Extract the [X, Y] coordinate from the center of the cell holding the provided text.  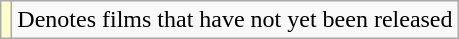
Denotes films that have not yet been released [235, 20]
